Pinpoint the cell where the given text exists, returning its (x, y) midpoint coordinate. 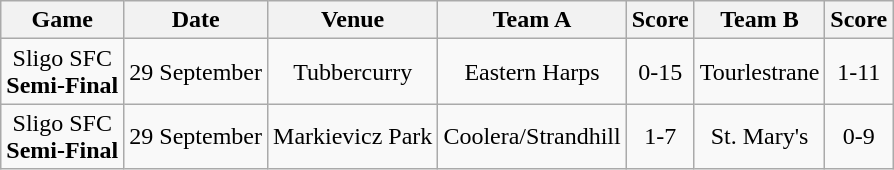
Tubbercurry (353, 72)
Game (62, 20)
Tourlestrane (760, 72)
Date (196, 20)
Venue (353, 20)
0-9 (859, 136)
Markievicz Park (353, 136)
1-11 (859, 72)
Eastern Harps (532, 72)
St. Mary's (760, 136)
Coolera/Strandhill (532, 136)
Team A (532, 20)
0-15 (660, 72)
1-7 (660, 136)
Team B (760, 20)
